Extract the (X, Y) coordinate from the center of the cell holding the provided text.  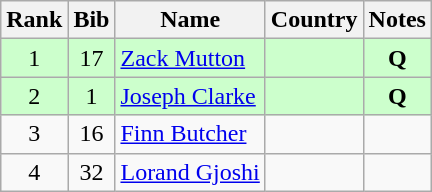
4 (34, 172)
Country (314, 20)
Lorand Gjoshi (190, 172)
Notes (397, 20)
32 (92, 172)
Name (190, 20)
2 (34, 96)
17 (92, 58)
Zack Mutton (190, 58)
Bib (92, 20)
3 (34, 134)
Rank (34, 20)
16 (92, 134)
Finn Butcher (190, 134)
Joseph Clarke (190, 96)
